Locate the cell with the specified text and output its [x, y] center coordinate. 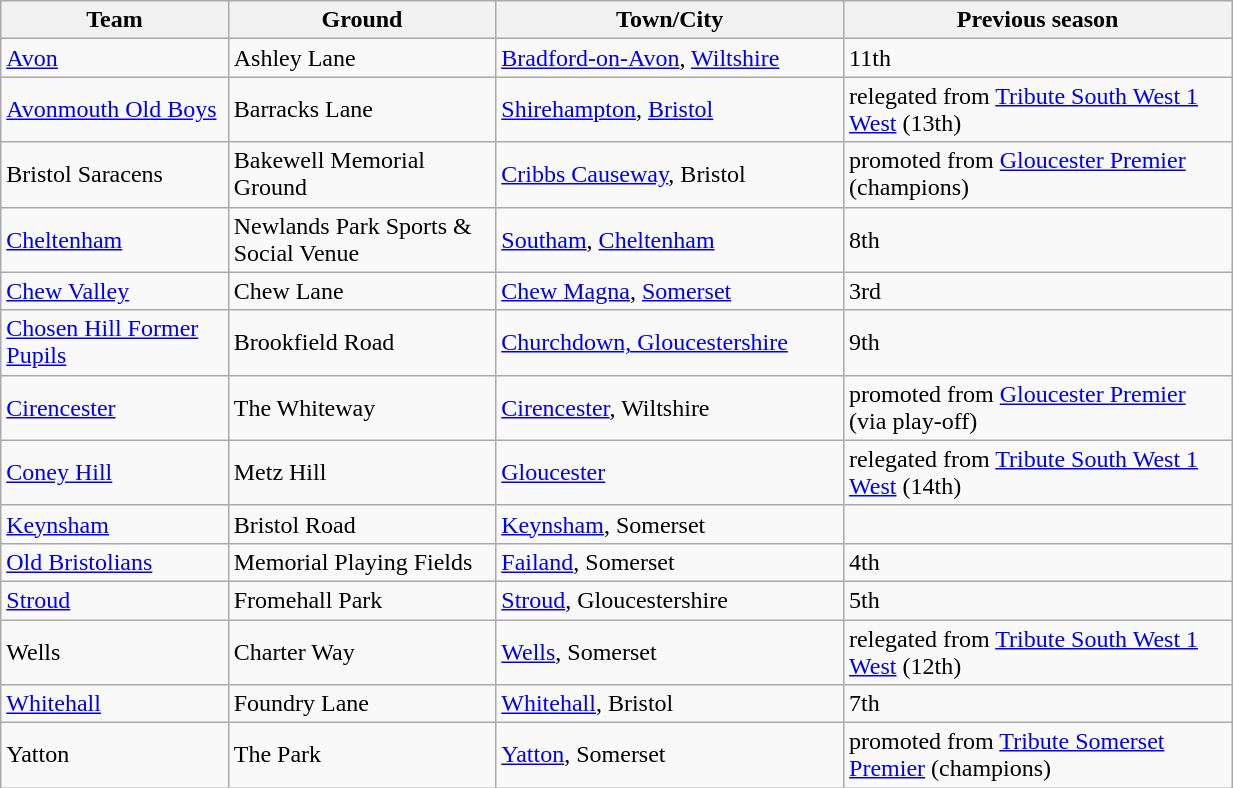
relegated from Tribute South West 1 West (12th) [1038, 652]
promoted from Tribute Somerset Premier (champions) [1038, 756]
Old Bristolians [114, 562]
Team [114, 20]
Memorial Playing Fields [362, 562]
4th [1038, 562]
9th [1038, 342]
Avon [114, 58]
Barracks Lane [362, 110]
The Park [362, 756]
Cheltenham [114, 240]
Bradford-on-Avon, Wiltshire [670, 58]
Foundry Lane [362, 704]
Chew Lane [362, 291]
Keynsham, Somerset [670, 524]
relegated from Tribute South West 1 West (14th) [1038, 472]
Town/City [670, 20]
Metz Hill [362, 472]
Cirencester [114, 408]
Whitehall [114, 704]
relegated from Tribute South West 1 West (13th) [1038, 110]
The Whiteway [362, 408]
3rd [1038, 291]
Ground [362, 20]
7th [1038, 704]
Wells [114, 652]
Stroud, Gloucestershire [670, 600]
Chew Magna, Somerset [670, 291]
Bristol Saracens [114, 174]
Bristol Road [362, 524]
Bakewell Memorial Ground [362, 174]
Cirencester, Wiltshire [670, 408]
Stroud [114, 600]
11th [1038, 58]
Whitehall, Bristol [670, 704]
Chosen Hill Former Pupils [114, 342]
promoted from Gloucester Premier (via play-off) [1038, 408]
5th [1038, 600]
Newlands Park Sports & Social Venue [362, 240]
Keynsham [114, 524]
Southam, Cheltenham [670, 240]
Avonmouth Old Boys [114, 110]
8th [1038, 240]
Yatton, Somerset [670, 756]
Yatton [114, 756]
Brookfield Road [362, 342]
Shirehampton, Bristol [670, 110]
Failand, Somerset [670, 562]
Fromehall Park [362, 600]
promoted from Gloucester Premier (champions) [1038, 174]
Cribbs Causeway, Bristol [670, 174]
Chew Valley [114, 291]
Previous season [1038, 20]
Churchdown, Gloucestershire [670, 342]
Ashley Lane [362, 58]
Charter Way [362, 652]
Wells, Somerset [670, 652]
Coney Hill [114, 472]
Gloucester [670, 472]
